Search for the cell housing the specified text and yield its [X, Y] center coordinate. 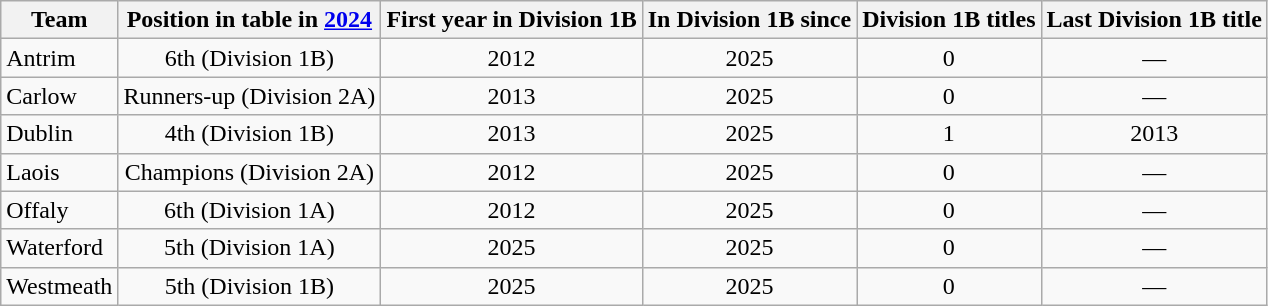
4th (Division 1B) [250, 134]
Position in table in 2024 [250, 20]
Offaly [60, 210]
Division 1B titles [949, 20]
6th (Division 1A) [250, 210]
6th (Division 1B) [250, 58]
Last Division 1B title [1154, 20]
1 [949, 134]
Team [60, 20]
Carlow [60, 96]
First year in Division 1B [512, 20]
Antrim [60, 58]
5th (Division 1A) [250, 248]
Westmeath [60, 286]
Waterford [60, 248]
5th (Division 1B) [250, 286]
Champions (Division 2A) [250, 172]
In Division 1B since [749, 20]
Runners-up (Division 2A) [250, 96]
Laois [60, 172]
Dublin [60, 134]
